Extract the [x, y] coordinate from the center of the cell holding the provided text.  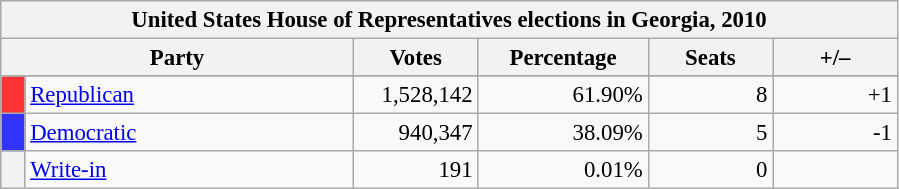
191 [416, 170]
Write-in [189, 170]
-1 [836, 133]
61.90% [563, 95]
0.01% [563, 170]
Republican [189, 95]
Percentage [563, 58]
38.09% [563, 133]
Party [178, 58]
Democratic [189, 133]
940,347 [416, 133]
5 [710, 133]
8 [710, 95]
United States House of Representatives elections in Georgia, 2010 [450, 20]
+/– [836, 58]
+1 [836, 95]
0 [710, 170]
1,528,142 [416, 95]
Votes [416, 58]
Seats [710, 58]
